Find where the given text appears and provide that cell's center as [X, Y] coordinate. 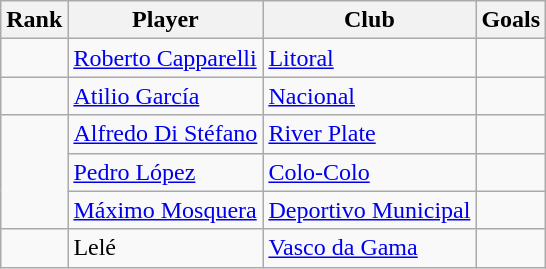
Vasco da Gama [370, 248]
Máximo Mosquera [166, 210]
Goals [511, 20]
Player [166, 20]
Alfredo Di Stéfano [166, 134]
River Plate [370, 134]
Roberto Capparelli [166, 58]
Rank [34, 20]
Pedro López [166, 172]
Litoral [370, 58]
Colo-Colo [370, 172]
Nacional [370, 96]
Deportivo Municipal [370, 210]
Club [370, 20]
Lelé [166, 248]
Atilio García [166, 96]
